Extract the (X, Y) coordinate from the center of the cell holding the provided text.  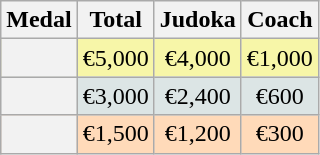
€300 (280, 134)
€2,400 (198, 96)
Total (116, 20)
€600 (280, 96)
€1,200 (198, 134)
Judoka (198, 20)
€1,000 (280, 58)
Medal (39, 20)
Coach (280, 20)
€5,000 (116, 58)
€3,000 (116, 96)
€4,000 (198, 58)
€1,500 (116, 134)
